Locate the cell with the specified text and output its [x, y] center coordinate. 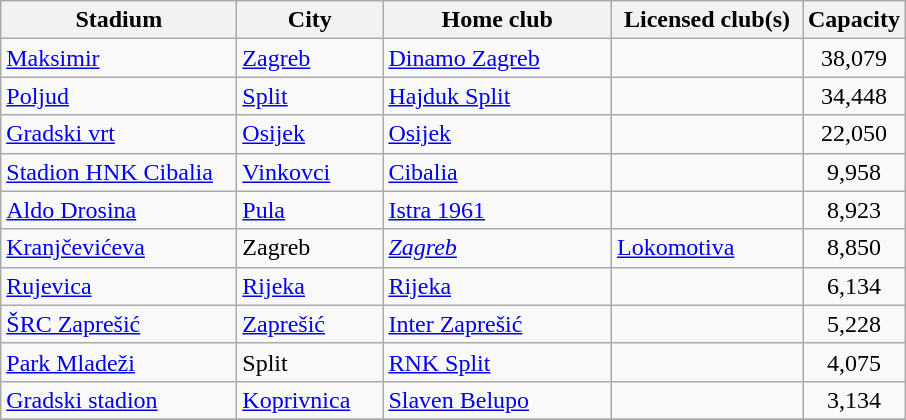
RNK Split [498, 362]
Licensed club(s) [706, 20]
Dinamo Zagreb [498, 58]
6,134 [854, 286]
34,448 [854, 96]
Lokomotiva [706, 248]
ŠRC Zaprešić [119, 324]
Koprivnica [310, 400]
5,228 [854, 324]
Gradski stadion [119, 400]
22,050 [854, 134]
Stadium [119, 20]
8,850 [854, 248]
Poljud [119, 96]
Capacity [854, 20]
Park Mladeži [119, 362]
Istra 1961 [498, 210]
4,075 [854, 362]
Maksimir [119, 58]
Hajduk Split [498, 96]
Inter Zaprešić [498, 324]
Kranjčevićeva [119, 248]
Vinkovci [310, 172]
Home club [498, 20]
8,923 [854, 210]
Pula [310, 210]
Gradski vrt [119, 134]
Rujevica [119, 286]
3,134 [854, 400]
38,079 [854, 58]
Cibalia [498, 172]
Slaven Belupo [498, 400]
Zaprešić [310, 324]
Stadion HNK Cibalia [119, 172]
9,958 [854, 172]
City [310, 20]
Aldo Drosina [119, 210]
